Identify which cell holds the provided text, then report its [X, Y] central coordinate. 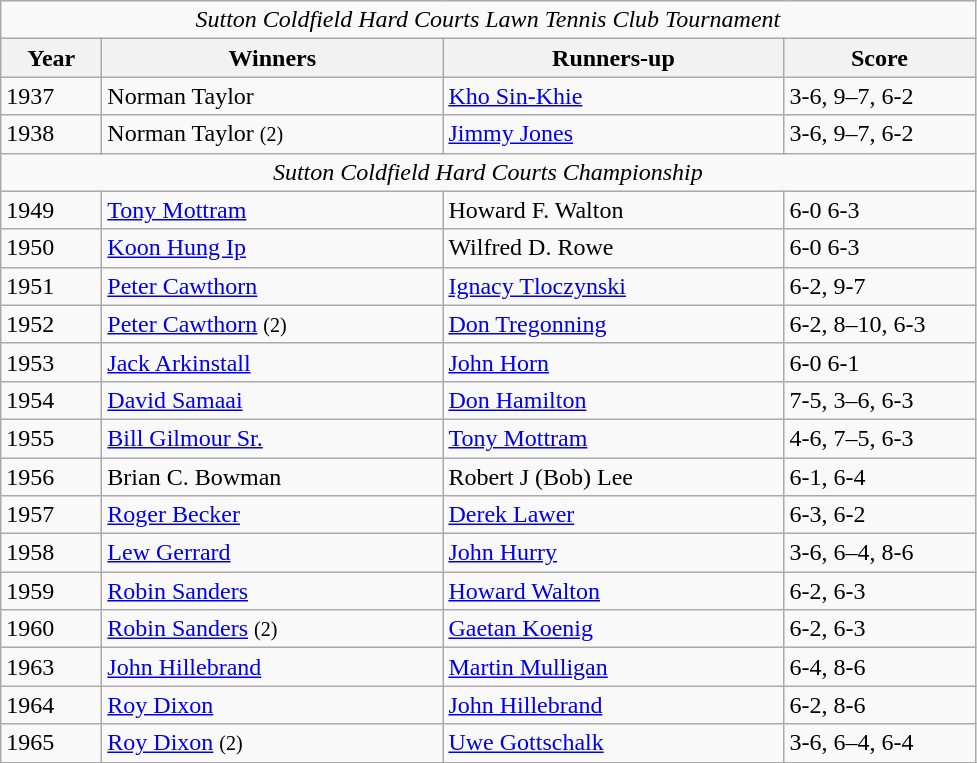
Peter Cawthorn (2) [272, 324]
Brian C. Bowman [272, 477]
1951 [52, 286]
Score [880, 58]
1950 [52, 248]
Gaetan Koenig [614, 629]
Jack Arkinstall [272, 362]
Howard Walton [614, 591]
1957 [52, 515]
1958 [52, 553]
1960 [52, 629]
1952 [52, 324]
6-2, 9-7 [880, 286]
Norman Taylor (2) [272, 134]
Ignacy Tloczynski [614, 286]
Peter Cawthorn [272, 286]
Sutton Coldfield Hard Courts Championship [488, 172]
Norman Taylor [272, 96]
7-5, 3–6, 6-3 [880, 400]
Runners-up [614, 58]
1964 [52, 705]
Lew Gerrard [272, 553]
Howard F. Walton [614, 210]
Roger Becker [272, 515]
1953 [52, 362]
Jimmy Jones [614, 134]
Year [52, 58]
4-6, 7–5, 6-3 [880, 438]
6-2, 8–10, 6-3 [880, 324]
1954 [52, 400]
6-4, 8-6 [880, 667]
Robert J (Bob) Lee [614, 477]
6-1, 6-4 [880, 477]
1949 [52, 210]
1955 [52, 438]
Don Tregonning [614, 324]
Winners [272, 58]
Wilfred D. Rowe [614, 248]
1937 [52, 96]
Kho Sin-Khie [614, 96]
1956 [52, 477]
6-2, 8-6 [880, 705]
Robin Sanders (2) [272, 629]
John Hurry [614, 553]
Robin Sanders [272, 591]
Martin Mulligan [614, 667]
6-3, 6-2 [880, 515]
Sutton Coldfield Hard Courts Lawn Tennis Club Tournament [488, 20]
John Horn [614, 362]
1938 [52, 134]
Koon Hung Ip [272, 248]
David Samaai [272, 400]
Bill Gilmour Sr. [272, 438]
Roy Dixon [272, 705]
Uwe Gottschalk [614, 743]
1965 [52, 743]
Roy Dixon (2) [272, 743]
Don Hamilton [614, 400]
Derek Lawer [614, 515]
3-6, 6–4, 6-4 [880, 743]
1959 [52, 591]
6-0 6-1 [880, 362]
1963 [52, 667]
3-6, 6–4, 8-6 [880, 553]
